Return [x, y] of the center of cell containing provided text 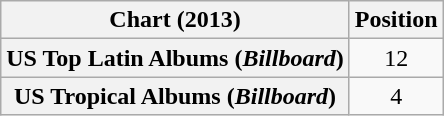
12 [396, 58]
4 [396, 96]
Chart (2013) [176, 20]
Position [396, 20]
US Tropical Albums (Billboard) [176, 96]
US Top Latin Albums (Billboard) [176, 58]
